From the cell containing the given text, extract its center point as [X, Y] coordinate. 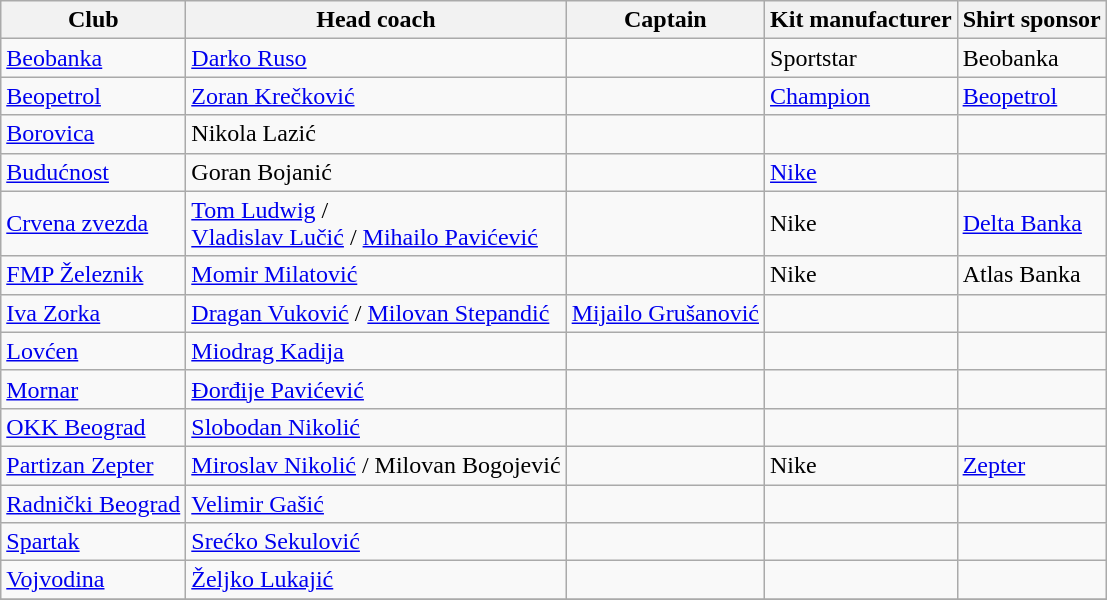
Atlas Banka [1032, 275]
Head coach [376, 20]
Spartak [94, 542]
Vojvodina [94, 580]
Miodrag Kadija [376, 351]
Momir Milatović [376, 275]
Tom Ludwig / Vladislav Lučić / Mihailo Pavićević [376, 224]
Goran Bojanić [376, 172]
Radnički Beograd [94, 503]
Zepter [1032, 465]
Darko Ruso [376, 58]
Miroslav Nikolić / Milovan Bogojević [376, 465]
Shirt sponsor [1032, 20]
Sportstar [862, 58]
Budućnost [94, 172]
Crvena zvezda [94, 224]
Željko Lukajić [376, 580]
Partizan Zepter [94, 465]
Lovćen [94, 351]
Iva Zorka [94, 313]
Zoran Krečković [376, 96]
Borovica [94, 134]
Srećko Sekulović [376, 542]
Kit manufacturer [862, 20]
OKK Beograd [94, 427]
Nikola Lazić [376, 134]
Mornar [94, 389]
Club [94, 20]
Captain [665, 20]
Delta Banka [1032, 224]
Dragan Vuković / Milovan Stepandić [376, 313]
Velimir Gašić [376, 503]
Đorđije Pavićević [376, 389]
FMP Železnik [94, 275]
Mijailo Grušanović [665, 313]
Champion [862, 96]
Slobodan Nikolić [376, 427]
